Return (x, y) of the center of cell containing provided text 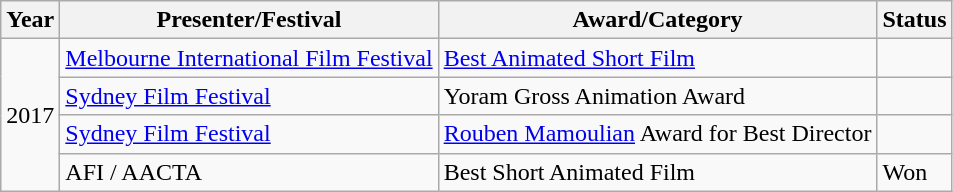
2017 (30, 115)
Year (30, 20)
Status (914, 20)
AFI / AACTA (249, 172)
Award/Category (658, 20)
Won (914, 172)
Best Short Animated Film (658, 172)
Presenter/Festival (249, 20)
Best Animated Short Film (658, 58)
Rouben Mamoulian Award for Best Director (658, 134)
Melbourne International Film Festival (249, 58)
Yoram Gross Animation Award (658, 96)
